Return the [X, Y] coordinate for the center point of the cell that contains the specified text.  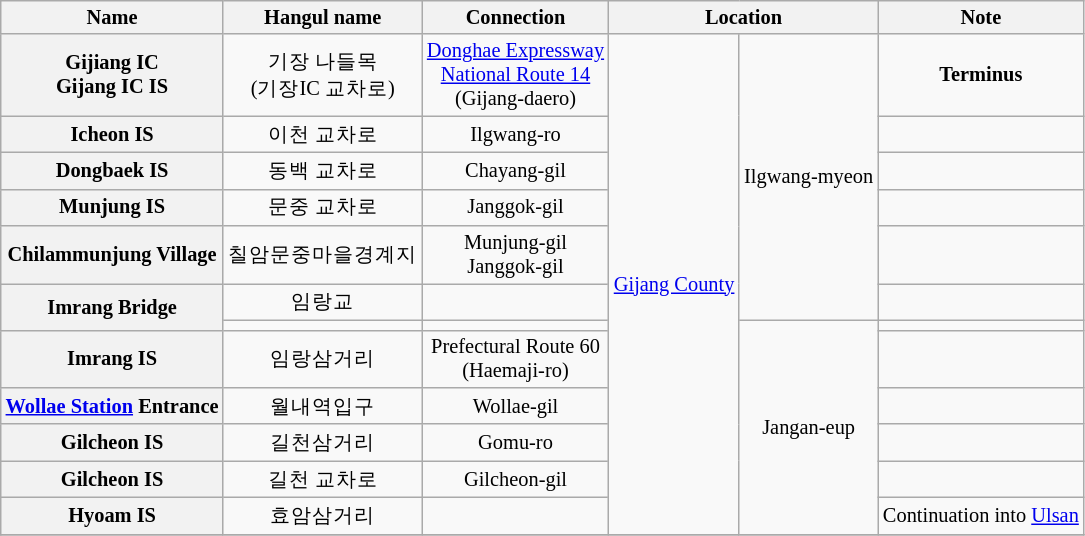
Wollae-gil [516, 406]
Dongbaek IS [112, 170]
Wollae Station Entrance [112, 406]
Imrang Bridge [112, 306]
Janggok-gil [516, 208]
Prefectural Route 60(Haemaji-ro) [516, 359]
동백 교차로 [322, 170]
기장 나들목(기장IC 교차로) [322, 75]
길천삼거리 [322, 442]
Munjung-gilJanggok-gil [516, 255]
Gomu-ro [516, 442]
Gijang County [674, 284]
Imrang IS [112, 359]
문중 교차로 [322, 208]
Ilgwang-ro [516, 134]
효암삼거리 [322, 516]
칠암문중마을경계지 [322, 255]
Jangan-eup [808, 427]
Ilgwang-myeon [808, 177]
Icheon IS [112, 134]
Gijiang ICGijang IC IS [112, 75]
길천 교차로 [322, 480]
Note [981, 17]
Connection [516, 17]
Donghae ExpresswayNational Route 14(Gijang-daero) [516, 75]
Hangul name [322, 17]
Terminus [981, 75]
Hyoam IS [112, 516]
월내역입구 [322, 406]
Chilammunjung Village [112, 255]
Continuation into Ulsan [981, 516]
Location [744, 17]
임랑교 [322, 302]
Munjung IS [112, 208]
Chayang-gil [516, 170]
Gilcheon-gil [516, 480]
임랑삼거리 [322, 359]
이천 교차로 [322, 134]
Name [112, 17]
